Determine the (X, Y) coordinate at the center of the cell enclosing the given text.  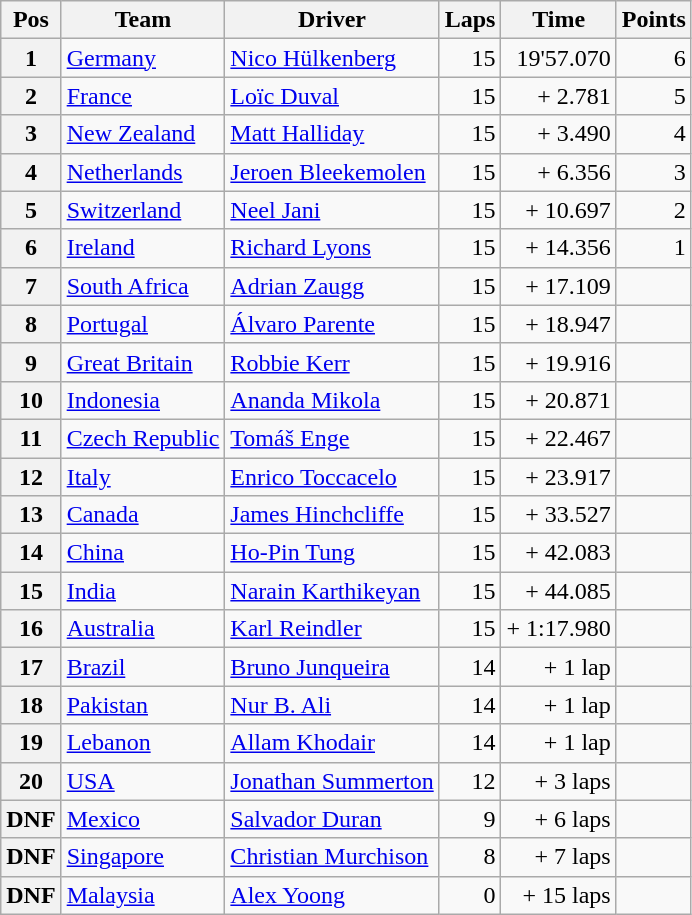
Ireland (143, 248)
11 (31, 438)
Switzerland (143, 210)
Brazil (143, 667)
+ 19.916 (558, 362)
Driver (332, 20)
James Hinchcliffe (332, 515)
Adrian Zaugg (332, 286)
South Africa (143, 286)
Pos (31, 20)
Netherlands (143, 172)
+ 17.109 (558, 286)
+ 33.527 (558, 515)
Italy (143, 477)
Indonesia (143, 400)
Points (654, 20)
Loïc Duval (332, 96)
Mexico (143, 819)
Canada (143, 515)
Germany (143, 58)
+ 2.781 (558, 96)
Jonathan Summerton (332, 781)
Laps (470, 20)
+ 22.467 (558, 438)
Nico Hülkenberg (332, 58)
Neel Jani (332, 210)
Salvador Duran (332, 819)
+ 6.356 (558, 172)
Karl Reindler (332, 629)
China (143, 553)
Australia (143, 629)
+ 44.085 (558, 591)
Portugal (143, 324)
Ananda Mikola (332, 400)
Alex Yoong (332, 895)
Lebanon (143, 743)
Matt Halliday (332, 134)
+ 15 laps (558, 895)
16 (31, 629)
+ 42.083 (558, 553)
Bruno Junqueira (332, 667)
17 (31, 667)
Tomáš Enge (332, 438)
Team (143, 20)
+ 18.947 (558, 324)
USA (143, 781)
+ 14.356 (558, 248)
Robbie Kerr (332, 362)
+ 10.697 (558, 210)
7 (31, 286)
Ho-Pin Tung (332, 553)
Enrico Toccacelo (332, 477)
13 (31, 515)
Czech Republic (143, 438)
Malaysia (143, 895)
Nur B. Ali (332, 705)
Christian Murchison (332, 857)
Richard Lyons (332, 248)
+ 7 laps (558, 857)
Narain Karthikeyan (332, 591)
India (143, 591)
+ 20.871 (558, 400)
Álvaro Parente (332, 324)
Allam Khodair (332, 743)
Great Britain (143, 362)
+ 23.917 (558, 477)
New Zealand (143, 134)
20 (31, 781)
Jeroen Bleekemolen (332, 172)
Singapore (143, 857)
19'57.070 (558, 58)
Pakistan (143, 705)
+ 1:17.980 (558, 629)
France (143, 96)
Time (558, 20)
0 (470, 895)
18 (31, 705)
10 (31, 400)
19 (31, 743)
+ 3 laps (558, 781)
+ 3.490 (558, 134)
+ 6 laps (558, 819)
